Determine the [x, y] coordinate at the center of the cell enclosing the given text.  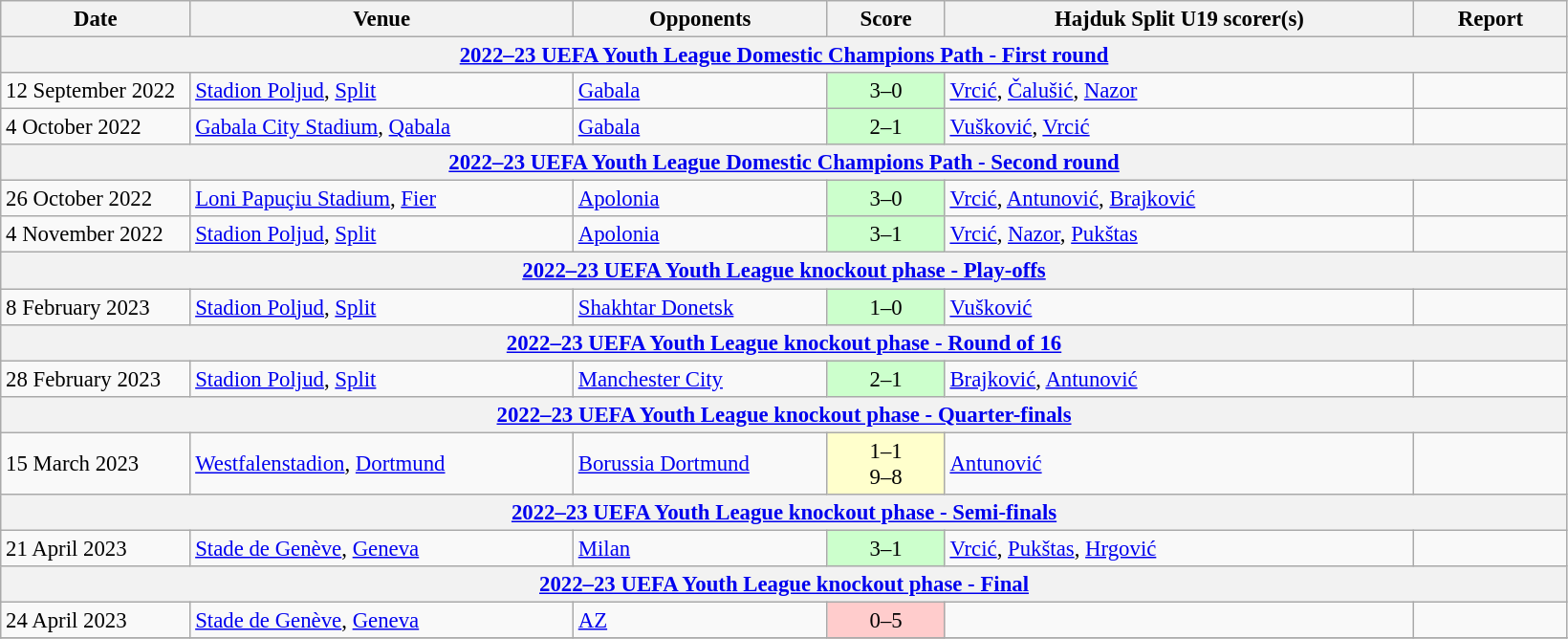
2022–23 UEFA Youth League knockout phase - Play-offs [784, 271]
Gabala City Stadium, Qabala [382, 127]
Report [1492, 19]
Date [96, 19]
Vušković, Vrcić [1180, 127]
Vrcić, Nazor, Pukštas [1180, 234]
Brajković, Antunović [1180, 379]
Vrcić, Antunović, Brajković [1180, 199]
2022–23 UEFA Youth League knockout phase - Semi-finals [784, 513]
2022–23 UEFA Youth League knockout phase - Final [784, 584]
Loni Papuçiu Stadium, Fier [382, 199]
26 October 2022 [96, 199]
Vušković [1180, 307]
2022–23 UEFA Youth League knockout phase - Quarter-finals [784, 414]
AZ [700, 620]
2022–23 UEFA Youth League Domestic Champions Path - First round [784, 55]
15 March 2023 [96, 463]
Vrcić, Pukštas, Hrgović [1180, 548]
21 April 2023 [96, 548]
Vrcić, Čalušić, Nazor [1180, 91]
2022–23 UEFA Youth League knockout phase - Round of 16 [784, 342]
8 February 2023 [96, 307]
Westfalenstadion, Dortmund [382, 463]
Milan [700, 548]
4 October 2022 [96, 127]
28 February 2023 [96, 379]
Hajduk Split U19 scorer(s) [1180, 19]
Score [885, 19]
Manchester City [700, 379]
2022–23 UEFA Youth League Domestic Champions Path - Second round [784, 163]
24 April 2023 [96, 620]
1–1 9–8 [885, 463]
1–0 [885, 307]
Antunović [1180, 463]
Shakhtar Donetsk [700, 307]
Opponents [700, 19]
Venue [382, 19]
Borussia Dortmund [700, 463]
0–5 [885, 620]
12 September 2022 [96, 91]
4 November 2022 [96, 234]
